From the cell containing the given text, extract its center point as (X, Y) coordinate. 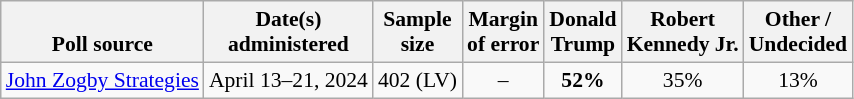
– (503, 80)
52% (582, 80)
Samplesize (418, 32)
Other /Undecided (798, 32)
John Zogby Strategies (102, 80)
13% (798, 80)
DonaldTrump (582, 32)
April 13–21, 2024 (288, 80)
Date(s)administered (288, 32)
402 (LV) (418, 80)
RobertKennedy Jr. (683, 32)
35% (683, 80)
Poll source (102, 32)
Marginof error (503, 32)
